Return (X, Y) of the center of cell containing provided text 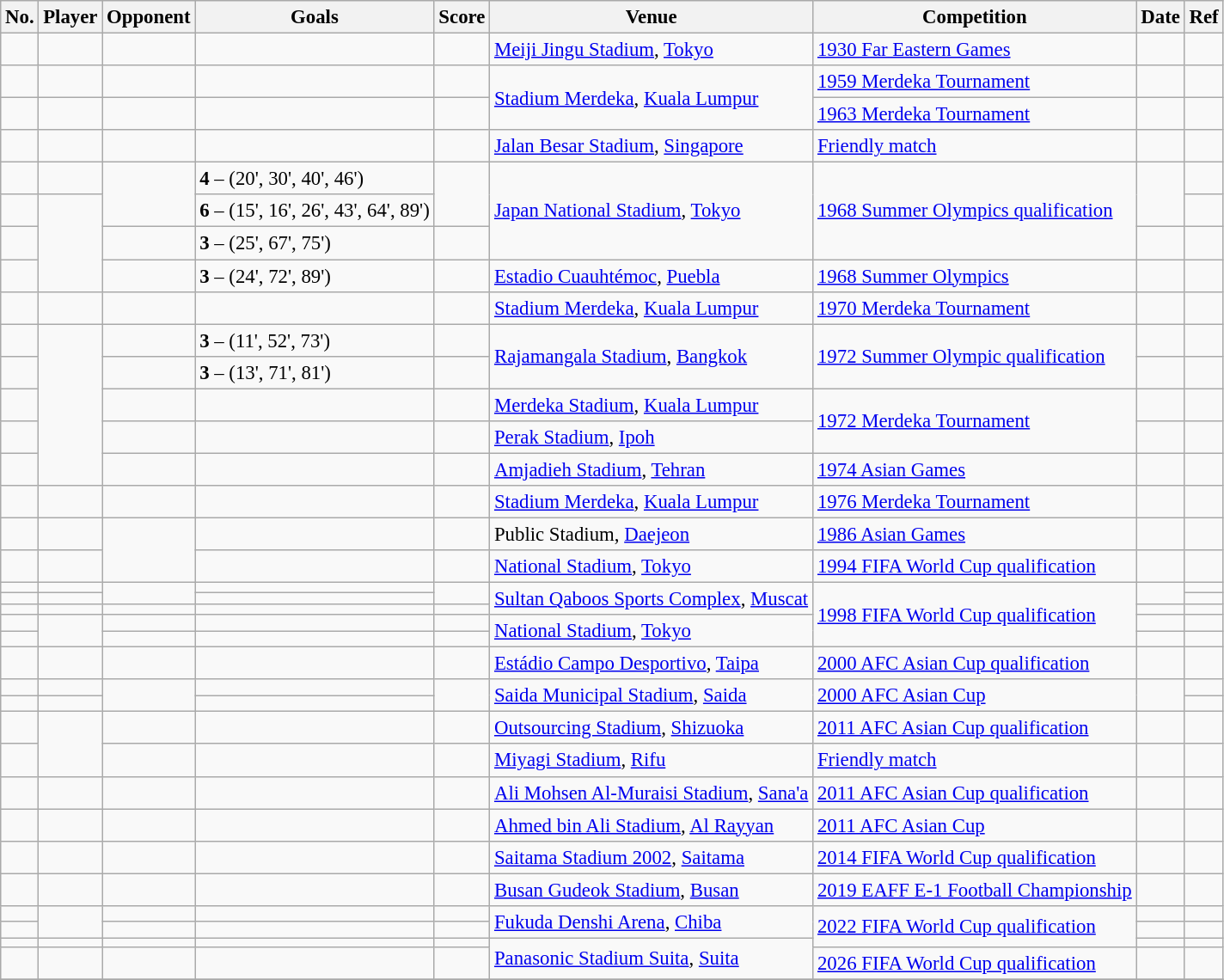
1976 Merdeka Tournament (975, 502)
Saitama Stadium 2002, Saitama (652, 857)
2026 FIFA World Cup qualification (975, 964)
1972 Merdeka Tournament (975, 421)
3 – (11', 52', 73') (315, 340)
2011 AFC Asian Cup (975, 825)
Opponent (149, 17)
2014 FIFA World Cup qualification (975, 857)
Perak Stadium, Ipoh (652, 438)
Japan National Stadium, Tokyo (652, 211)
6 – (15', 16', 26', 43', 64', 89') (315, 211)
No. (20, 17)
Busan Gudeok Stadium, Busan (652, 890)
3 – (24', 72', 89') (315, 276)
1968 Summer Olympics qualification (975, 211)
Merdeka Stadium, Kuala Lumpur (652, 405)
Competition (975, 17)
1994 FIFA World Cup qualification (975, 567)
1972 Summer Olympic qualification (975, 356)
2019 EAFF E-1 Football Championship (975, 890)
1930 Far Eastern Games (975, 50)
1998 FIFA World Cup qualification (975, 616)
Saida Municipal Stadium, Saida (652, 695)
Fukuda Denshi Arena, Chiba (652, 922)
Public Stadium, Daejeon (652, 534)
Amjadieh Stadium, Tehran (652, 469)
4 – (20', 30', 40', 46') (315, 179)
1970 Merdeka Tournament (975, 308)
Rajamangala Stadium, Bangkok (652, 356)
Meiji Jingu Stadium, Tokyo (652, 50)
Sultan Qaboos Sports Complex, Muscat (652, 599)
Panasonic Stadium Suita, Suita (652, 959)
3 – (13', 71', 81') (315, 372)
1974 Asian Games (975, 469)
2000 AFC Asian Cup qualification (975, 664)
Ref (1203, 17)
Player (70, 17)
Estádio Campo Desportivo, Taipa (652, 664)
Outsourcing Stadium, Shizuoka (652, 728)
Estadio Cuauhtémoc, Puebla (652, 276)
Goals (315, 17)
Ali Mohsen Al-Muraisi Stadium, Sana'a (652, 793)
Date (1160, 17)
1986 Asian Games (975, 534)
Score (462, 17)
2022 FIFA World Cup qualification (975, 927)
1959 Merdeka Tournament (975, 82)
Miyagi Stadium, Rifu (652, 761)
1968 Summer Olympics (975, 276)
Venue (652, 17)
Ahmed bin Ali Stadium, Al Rayyan (652, 825)
2000 AFC Asian Cup (975, 695)
Jalan Besar Stadium, Singapore (652, 146)
3 – (25', 67', 75') (315, 243)
1963 Merdeka Tournament (975, 114)
